Detect which cell encompasses the target text, then output its (x, y) center coordinate. 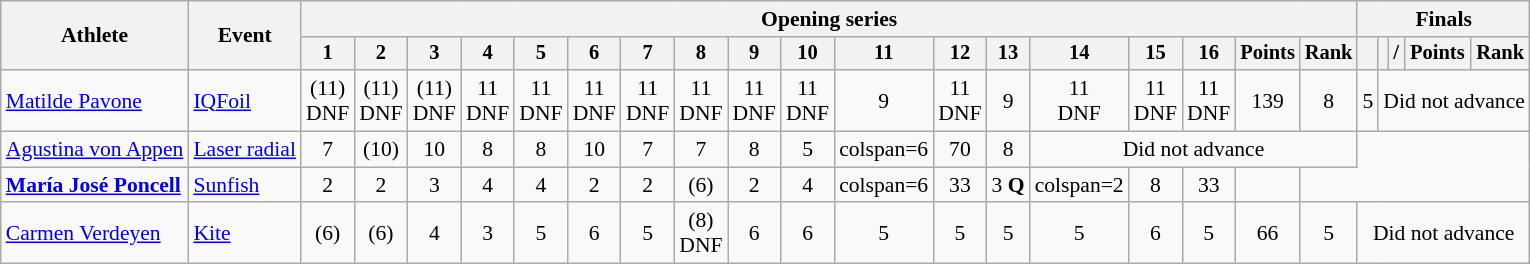
/ (1396, 54)
(10) (380, 150)
Agustina von Appen (95, 150)
colspan=2 (1080, 185)
Sunfish (244, 185)
Athlete (95, 36)
Carmen Verdeyen (95, 234)
(8)DNF (700, 234)
IQFoil (244, 100)
3 Q (1008, 185)
Finals (1444, 19)
12 (960, 54)
139 (1267, 100)
66 (1267, 234)
15 (1156, 54)
11 (884, 54)
14 (1080, 54)
70 (960, 150)
Matilde Pavone (95, 100)
16 (1208, 54)
Kite (244, 234)
Event (244, 36)
Opening series (829, 19)
María José Poncell (95, 185)
Laser radial (244, 150)
13 (1008, 54)
1 (328, 54)
